Return (x, y) of the center of cell containing provided text 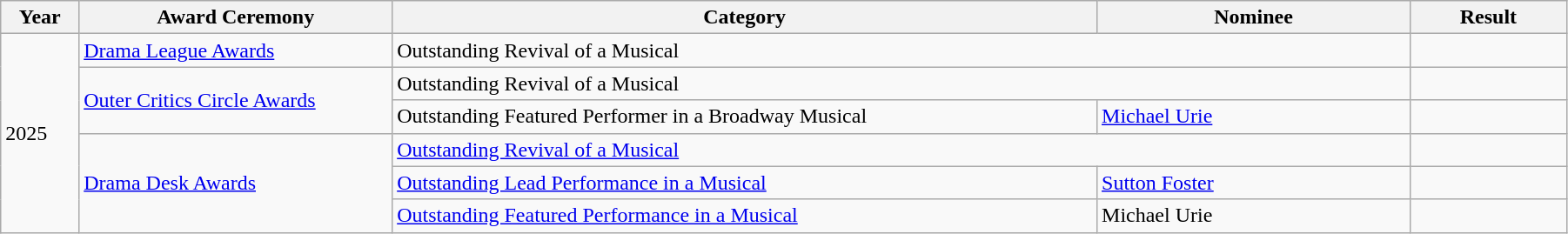
Award Ceremony (236, 17)
Outstanding Lead Performance in a Musical (745, 183)
Outstanding Featured Performance in a Musical (745, 216)
Nominee (1254, 17)
Outer Critics Circle Awards (236, 100)
Category (745, 17)
Drama League Awards (236, 50)
Result (1488, 17)
Drama Desk Awards (236, 183)
Year (40, 17)
2025 (40, 133)
Sutton Foster (1254, 183)
Outstanding Featured Performer in a Broadway Musical (745, 117)
